Capture the cell that displays the provided text and extract its [x, y] central coordinate. 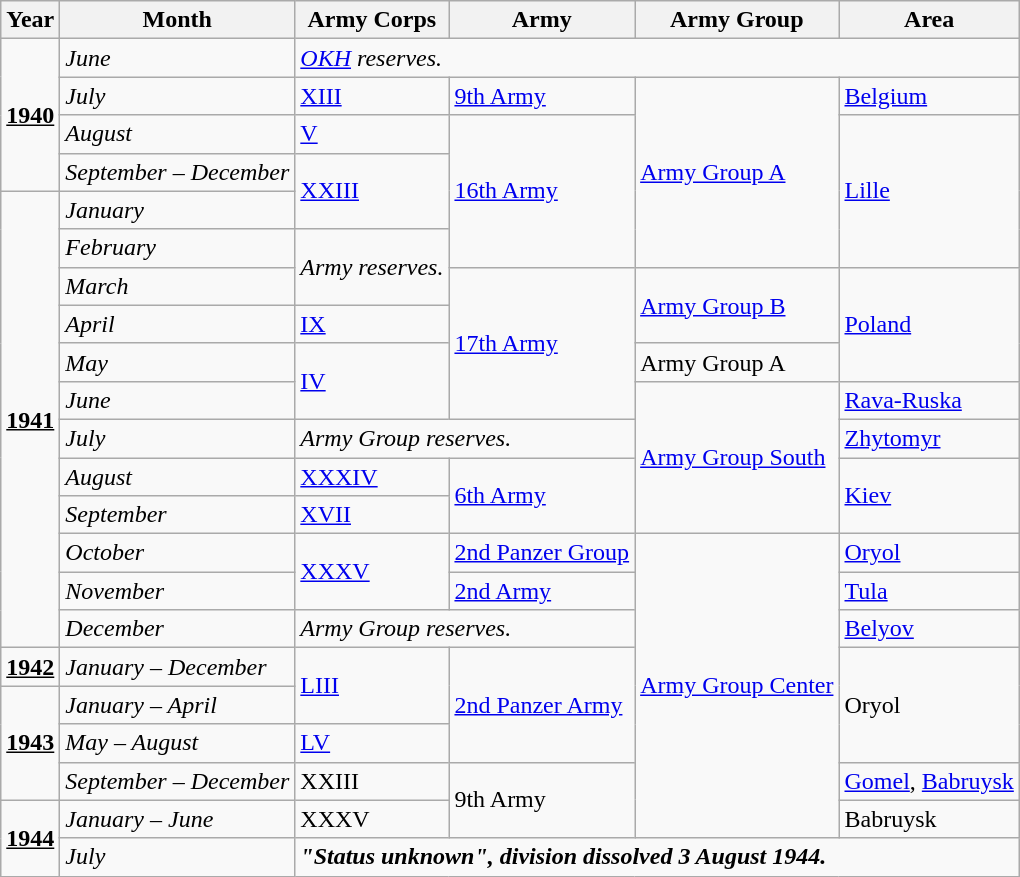
January – December [178, 667]
Army Group B [737, 305]
Rava-Ruska [929, 400]
Army [542, 20]
January – June [178, 819]
Kiev [929, 496]
Belgium [929, 96]
Tula [929, 591]
November [178, 591]
April [178, 324]
Army Group South [737, 457]
May – August [178, 743]
XXXIV [372, 477]
LV [372, 743]
Gomel, Babruysk [929, 781]
Poland [929, 324]
V [372, 134]
IV [372, 381]
May [178, 362]
XVII [372, 515]
"Status unknown", division dissolved 3 August 1944. [658, 857]
6th Army [542, 496]
1942 [30, 667]
February [178, 248]
LIII [372, 686]
Lille [929, 191]
October [178, 553]
January [178, 210]
OKH reserves. [658, 58]
Army Group [737, 20]
Army reserves. [372, 267]
XIII [372, 96]
March [178, 286]
16th Army [542, 191]
Army Group Center [737, 686]
17th Army [542, 343]
Army Corps [372, 20]
1943 [30, 743]
December [178, 629]
Year [30, 20]
2nd Army [542, 591]
Month [178, 20]
1941 [30, 420]
January – April [178, 705]
2nd Panzer Army [542, 705]
Zhytomyr [929, 438]
Babruysk [929, 819]
IX [372, 324]
Area [929, 20]
1940 [30, 115]
Belyov [929, 629]
1944 [30, 838]
September [178, 515]
2nd Panzer Group [542, 553]
